Output the [x, y] coordinate of the center of the cell containing the given text.  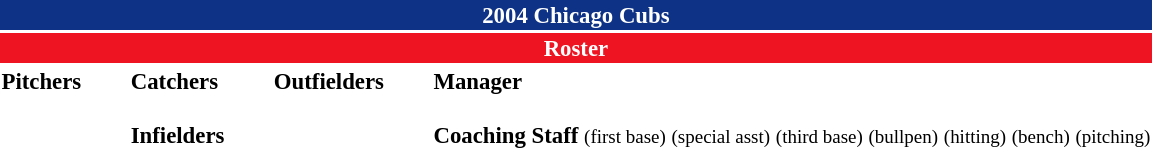
Roster [576, 48]
2004 Chicago Cubs [576, 15]
